Return (X, Y) of the center of cell containing provided text 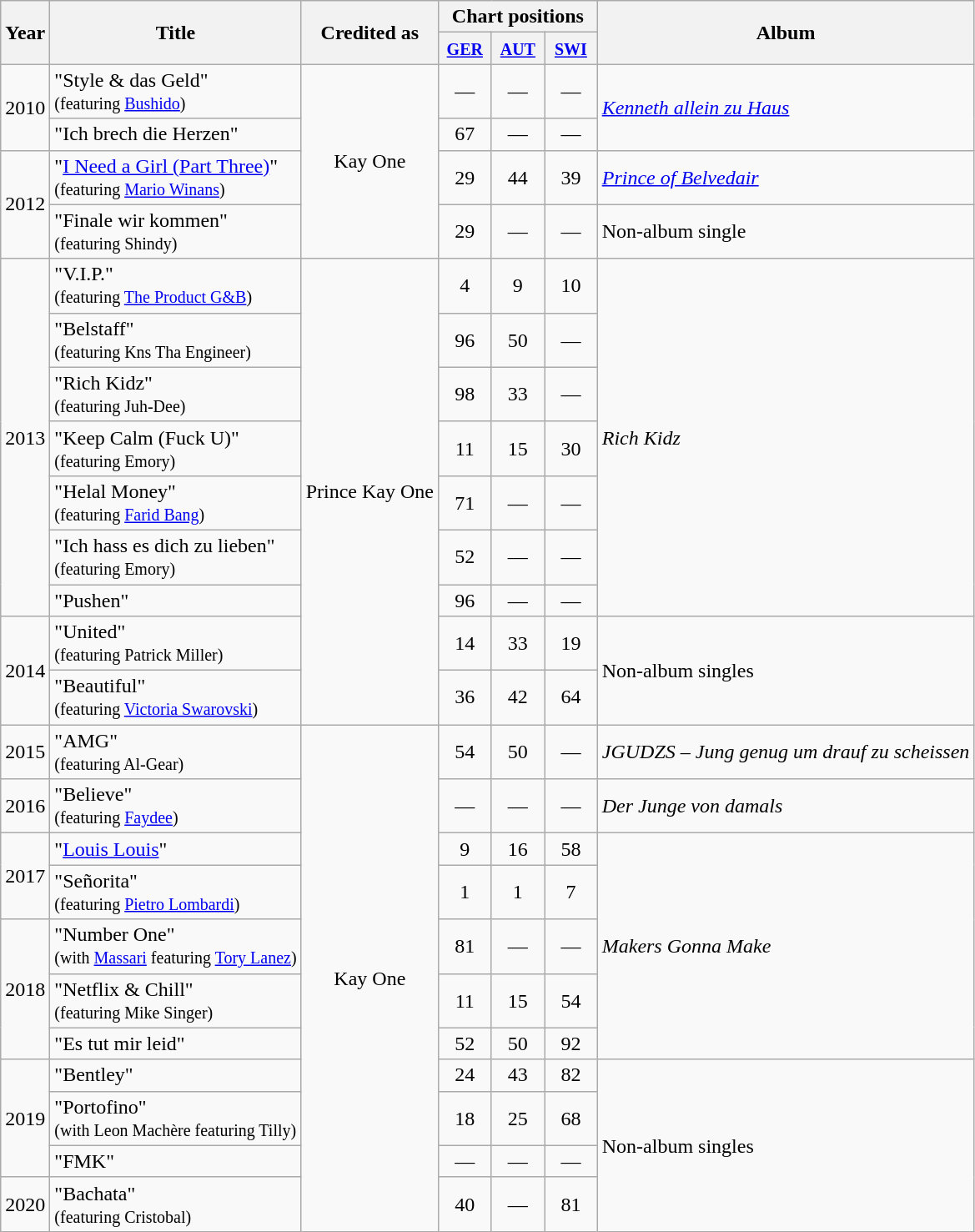
Chart positions (519, 17)
16 (518, 849)
"Pushen" (175, 600)
82 (571, 1075)
"Rich Kidz"(featuring Juh-Dee) (175, 394)
2019 (25, 1118)
"AMG"(featuring Al-Gear) (175, 752)
Title (175, 33)
43 (518, 1075)
"V.I.P."(featuring The Product G&B) (175, 285)
Rich Kidz (786, 437)
2014 (25, 671)
"Netflix & Chill"(featuring Mike Singer) (175, 1001)
18 (465, 1118)
Non-album single (786, 232)
Kenneth allein zu Haus (786, 107)
Credited as (369, 33)
"Louis Louis" (175, 849)
42 (518, 697)
98 (465, 394)
92 (571, 1043)
2010 (25, 107)
4 (465, 285)
44 (518, 177)
"Keep Calm (Fuck U)"(featuring Emory) (175, 449)
36 (465, 697)
2015 (25, 752)
"Portofino"(with Leon Machère featuring Tilly) (175, 1118)
"Bentley" (175, 1075)
"Finale wir kommen"(featuring Shindy) (175, 232)
"United"(featuring Patrick Miller) (175, 644)
25 (518, 1118)
Album (786, 33)
2018 (25, 989)
39 (571, 177)
Prince of Belvedair (786, 177)
JGUDZS – Jung genug um drauf zu scheissen (786, 752)
67 (465, 134)
7 (571, 893)
2017 (25, 876)
"Style & das Geld"(featuring Bushido) (175, 92)
"FMK" (175, 1161)
2012 (25, 204)
71 (465, 502)
"Bachata"(featuring Cristobal) (175, 1204)
"Belstaff"(featuring Kns Tha Engineer) (175, 340)
2016 (25, 806)
30 (571, 449)
"Believe"(featuring Faydee) (175, 806)
"Ich hass es dich zu lieben"(featuring Emory) (175, 557)
58 (571, 849)
"I Need a Girl (Part Three)" (featuring Mario Winans) (175, 177)
14 (465, 644)
"Es tut mir leid" (175, 1043)
Year (25, 33)
64 (571, 697)
Makers Gonna Make (786, 946)
10 (571, 285)
"Beautiful"(featuring Victoria Swarovski) (175, 697)
40 (465, 1204)
24 (465, 1075)
"Ich brech die Herzen" (175, 134)
Der Junge von damals (786, 806)
"Helal Money"(featuring Farid Bang) (175, 502)
2013 (25, 437)
AUT (518, 48)
GER (465, 48)
68 (571, 1118)
SWI (571, 48)
Prince Kay One (369, 492)
2020 (25, 1204)
"Number One"(with Massari featuring Tory Lanez) (175, 946)
19 (571, 644)
"Señorita"(featuring Pietro Lombardi) (175, 893)
